Capture the cell that displays the provided text and extract its (X, Y) central coordinate. 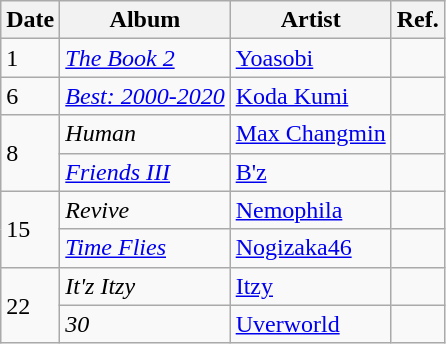
Best: 2000-2020 (145, 96)
Time Flies (145, 248)
Itzy (310, 286)
Friends III (145, 172)
Ref. (418, 20)
1 (30, 58)
6 (30, 96)
The Book 2 (145, 58)
B'z (310, 172)
Uverworld (310, 324)
Koda Kumi (310, 96)
8 (30, 153)
Revive (145, 210)
30 (145, 324)
Yoasobi (310, 58)
Date (30, 20)
It'z Itzy (145, 286)
Album (145, 20)
Nogizaka46 (310, 248)
Nemophila (310, 210)
Human (145, 134)
Artist (310, 20)
22 (30, 305)
Max Changmin (310, 134)
15 (30, 229)
